Provide the [x, y] coordinate of the cell's center where the given text is located.  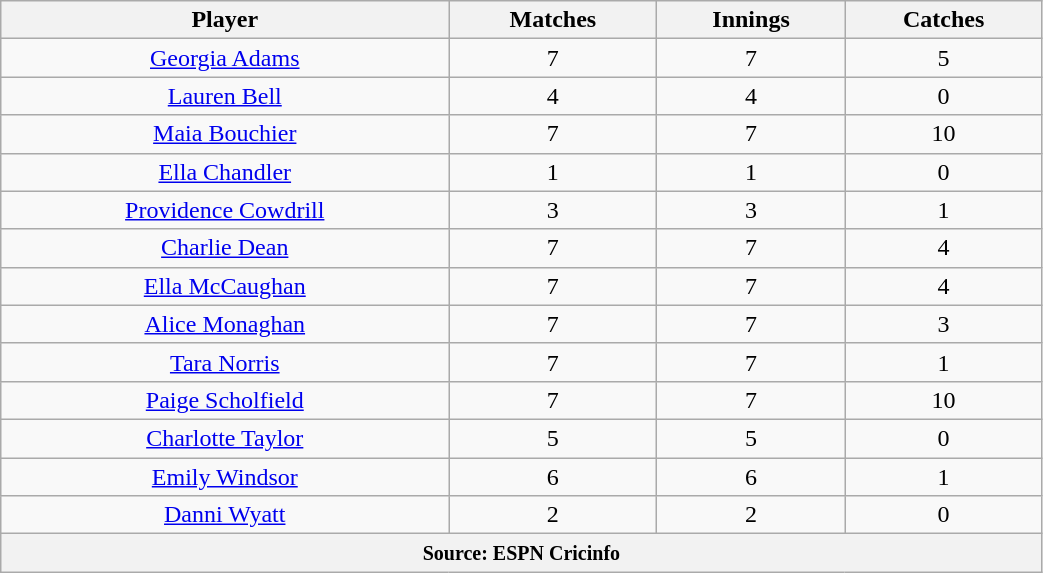
Lauren Bell [225, 96]
Innings [751, 20]
Ella McCaughan [225, 286]
Georgia Adams [225, 58]
Danni Wyatt [225, 515]
Emily Windsor [225, 477]
Paige Scholfield [225, 400]
Player [225, 20]
Source: ESPN Cricinfo [522, 553]
Charlie Dean [225, 248]
Alice Monaghan [225, 324]
Ella Chandler [225, 172]
Charlotte Taylor [225, 438]
Catches [944, 20]
Tara Norris [225, 362]
Matches [553, 20]
Providence Cowdrill [225, 210]
Maia Bouchier [225, 134]
